Provide the [x, y] coordinate of the cell's center where the given text is located.  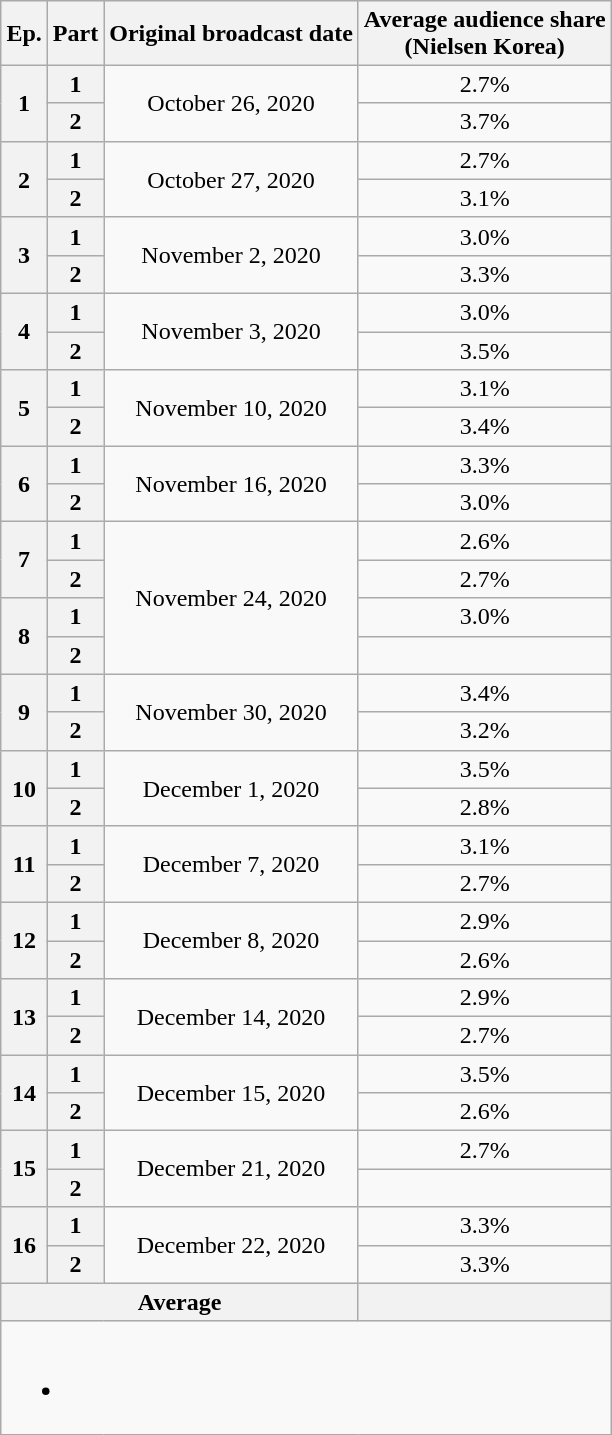
3.2% [484, 731]
December 22, 2020 [232, 1245]
November 10, 2020 [232, 408]
4 [24, 331]
December 14, 2020 [232, 1017]
November 24, 2020 [232, 598]
December 15, 2020 [232, 1093]
December 21, 2020 [232, 1169]
8 [24, 636]
Part [75, 32]
11 [24, 864]
5 [24, 408]
10 [24, 788]
15 [24, 1169]
December 1, 2020 [232, 788]
16 [24, 1245]
12 [24, 940]
6 [24, 484]
November 3, 2020 [232, 331]
9 [24, 712]
November 16, 2020 [232, 484]
3 [24, 255]
7 [24, 560]
November 2, 2020 [232, 255]
December 7, 2020 [232, 864]
October 26, 2020 [232, 103]
2.8% [484, 807]
14 [24, 1093]
November 30, 2020 [232, 712]
Average [180, 1302]
Average audience share(Nielsen Korea) [484, 32]
December 8, 2020 [232, 940]
13 [24, 1017]
3.7% [484, 122]
Ep. [24, 32]
October 27, 2020 [232, 179]
Original broadcast date [232, 32]
